Find where the given text appears and provide that cell's center as (x, y) coordinate. 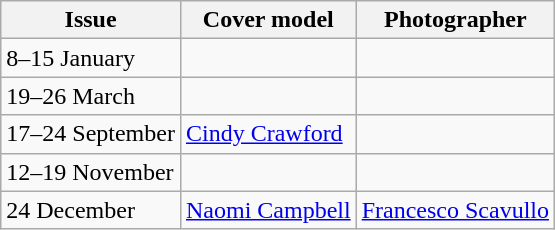
12–19 November (91, 172)
8–15 January (91, 58)
17–24 September (91, 134)
Cover model (268, 20)
24 December (91, 210)
Cindy Crawford (268, 134)
Photographer (455, 20)
19–26 March (91, 96)
Naomi Campbell (268, 210)
Francesco Scavullo (455, 210)
Issue (91, 20)
